Detect which cell encompasses the target text, then output its [x, y] center coordinate. 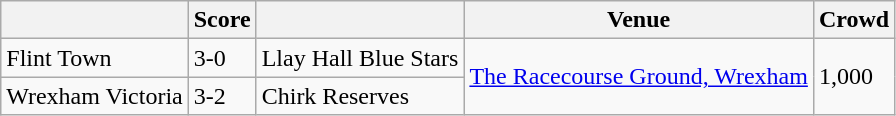
Llay Hall Blue Stars [360, 58]
Flint Town [94, 58]
Chirk Reserves [360, 96]
1,000 [854, 77]
3-0 [222, 58]
The Racecourse Ground, Wrexham [639, 77]
Venue [639, 20]
Score [222, 20]
Wrexham Victoria [94, 96]
Crowd [854, 20]
3-2 [222, 96]
